For the text-containing cell, return its midpoint in [x, y] coordinate format. 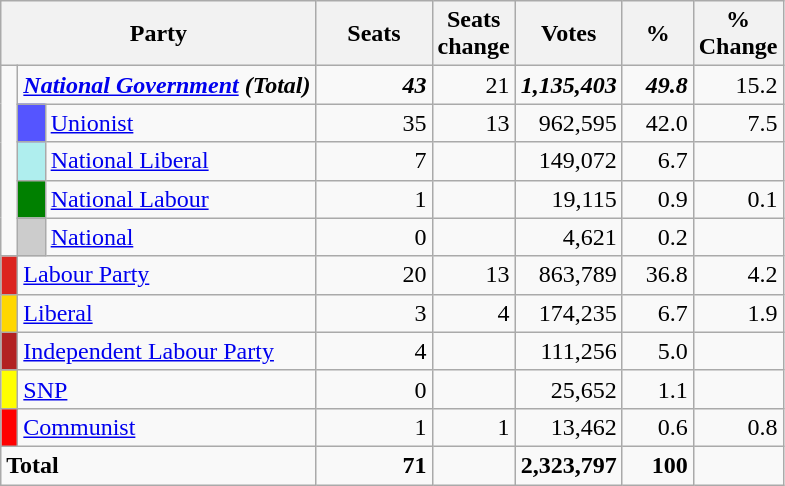
1.9 [738, 313]
174,235 [568, 313]
% [658, 34]
Labour Party [167, 275]
20 [374, 275]
25,652 [568, 389]
1.1 [658, 389]
42.0 [658, 123]
National Labour [180, 199]
Liberal [167, 313]
962,595 [568, 123]
Independent Labour Party [167, 351]
7 [374, 161]
0.8 [738, 427]
National [180, 237]
Votes [568, 34]
Seats change [474, 34]
13,462 [568, 427]
5.0 [658, 351]
21 [474, 85]
Total [158, 465]
National Government (Total) [167, 85]
Seats [374, 34]
Communist [167, 427]
0.1 [738, 199]
% Change [738, 34]
4.2 [738, 275]
Unionist [180, 123]
49.8 [658, 85]
4,621 [568, 237]
863,789 [568, 275]
71 [374, 465]
35 [374, 123]
1,135,403 [568, 85]
0.9 [658, 199]
National Liberal [180, 161]
0.6 [658, 427]
0.2 [658, 237]
7.5 [738, 123]
149,072 [568, 161]
2,323,797 [568, 465]
15.2 [738, 85]
19,115 [568, 199]
Party [158, 34]
36.8 [658, 275]
3 [374, 313]
43 [374, 85]
SNP [167, 389]
100 [658, 465]
111,256 [568, 351]
